Capture the cell that displays the provided text and extract its (x, y) central coordinate. 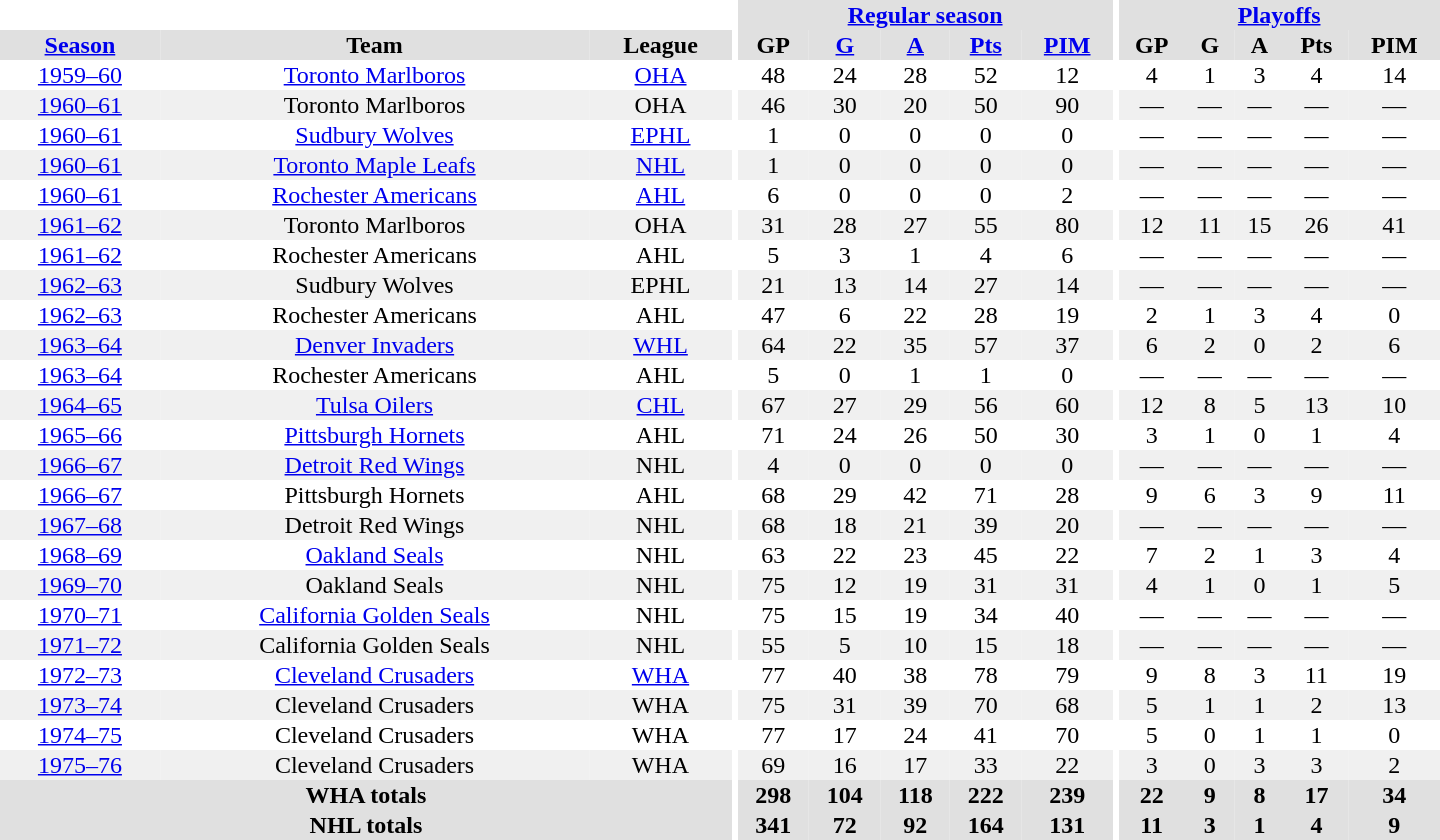
78 (986, 675)
298 (773, 795)
League (660, 45)
64 (773, 345)
164 (986, 825)
33 (986, 765)
1968–69 (80, 555)
90 (1068, 105)
131 (1068, 825)
23 (916, 555)
NHL totals (366, 825)
WHL (660, 345)
1974–75 (80, 735)
46 (773, 105)
7 (1152, 555)
56 (986, 405)
80 (1068, 225)
42 (916, 495)
92 (916, 825)
Regular season (924, 15)
37 (1068, 345)
1965–66 (80, 435)
CHL (660, 405)
79 (1068, 675)
1970–71 (80, 615)
1969–70 (80, 585)
Toronto Maple Leafs (374, 165)
60 (1068, 405)
67 (773, 405)
16 (845, 765)
Denver Invaders (374, 345)
57 (986, 345)
38 (916, 675)
72 (845, 825)
104 (845, 795)
63 (773, 555)
1973–74 (80, 705)
1971–72 (80, 645)
341 (773, 825)
1972–73 (80, 675)
45 (986, 555)
239 (1068, 795)
1967–68 (80, 525)
Season (80, 45)
WHA totals (366, 795)
222 (986, 795)
Tulsa Oilers (374, 405)
118 (916, 795)
48 (773, 75)
1975–76 (80, 765)
1959–60 (80, 75)
Playoffs (1279, 15)
1964–65 (80, 405)
69 (773, 765)
47 (773, 315)
52 (986, 75)
Team (374, 45)
35 (916, 345)
